From the cell containing the given text, extract its center point as (X, Y) coordinate. 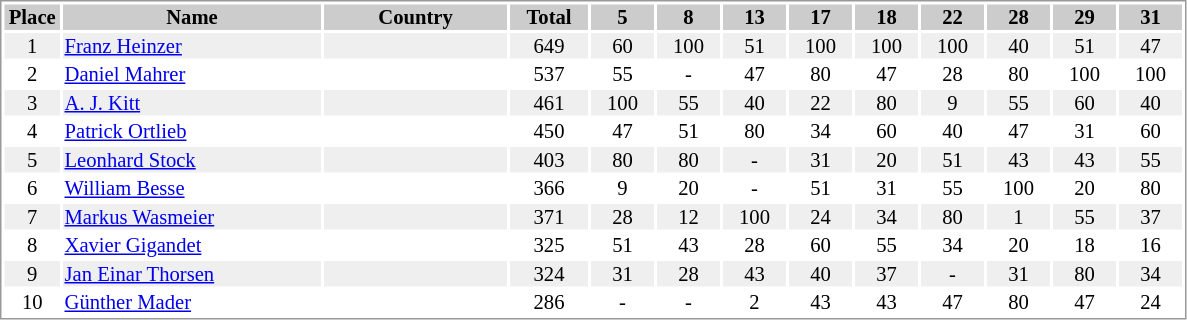
6 (32, 189)
Leonhard Stock (192, 160)
325 (549, 245)
649 (549, 46)
4 (32, 131)
Name (192, 17)
3 (32, 103)
Franz Heinzer (192, 46)
450 (549, 131)
324 (549, 274)
William Besse (192, 189)
12 (688, 217)
Jan Einar Thorsen (192, 274)
7 (32, 217)
Daniel Mahrer (192, 75)
17 (820, 17)
Xavier Gigandet (192, 245)
286 (549, 303)
A. J. Kitt (192, 103)
Country (416, 17)
13 (754, 17)
10 (32, 303)
461 (549, 103)
537 (549, 75)
29 (1084, 17)
Total (549, 17)
Place (32, 17)
16 (1150, 245)
366 (549, 189)
Markus Wasmeier (192, 217)
Günther Mader (192, 303)
371 (549, 217)
403 (549, 160)
Patrick Ortlieb (192, 131)
